Find where the given text appears and provide that cell's center as (x, y) coordinate. 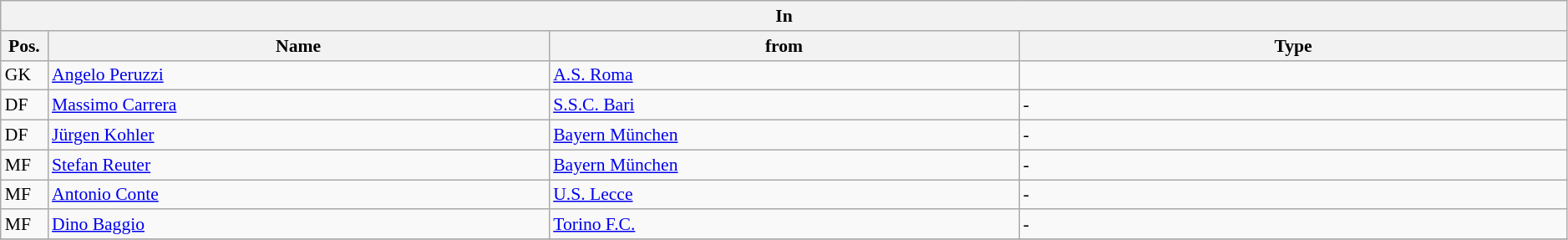
Jürgen Kohler (298, 135)
U.S. Lecce (784, 195)
Stefan Reuter (298, 165)
Antonio Conte (298, 195)
GK (24, 75)
Torino F.C. (784, 225)
from (784, 46)
S.S.C. Bari (784, 105)
A.S. Roma (784, 75)
Pos. (24, 46)
In (784, 16)
Dino Baggio (298, 225)
Type (1293, 46)
Massimo Carrera (298, 105)
Name (298, 46)
Angelo Peruzzi (298, 75)
